For the text-containing cell, return its midpoint in [X, Y] coordinate format. 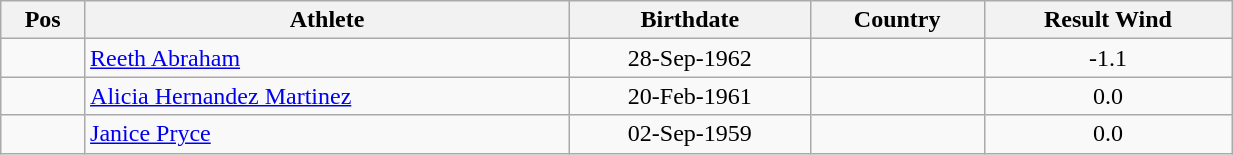
Pos [43, 20]
Reeth Abraham [328, 58]
20-Feb-1961 [690, 96]
Result Wind [1108, 20]
Country [897, 20]
28-Sep-1962 [690, 58]
Athlete [328, 20]
Alicia Hernandez Martinez [328, 96]
Janice Pryce [328, 134]
-1.1 [1108, 58]
02-Sep-1959 [690, 134]
Birthdate [690, 20]
